From the cell containing the given text, extract its center point as (X, Y) coordinate. 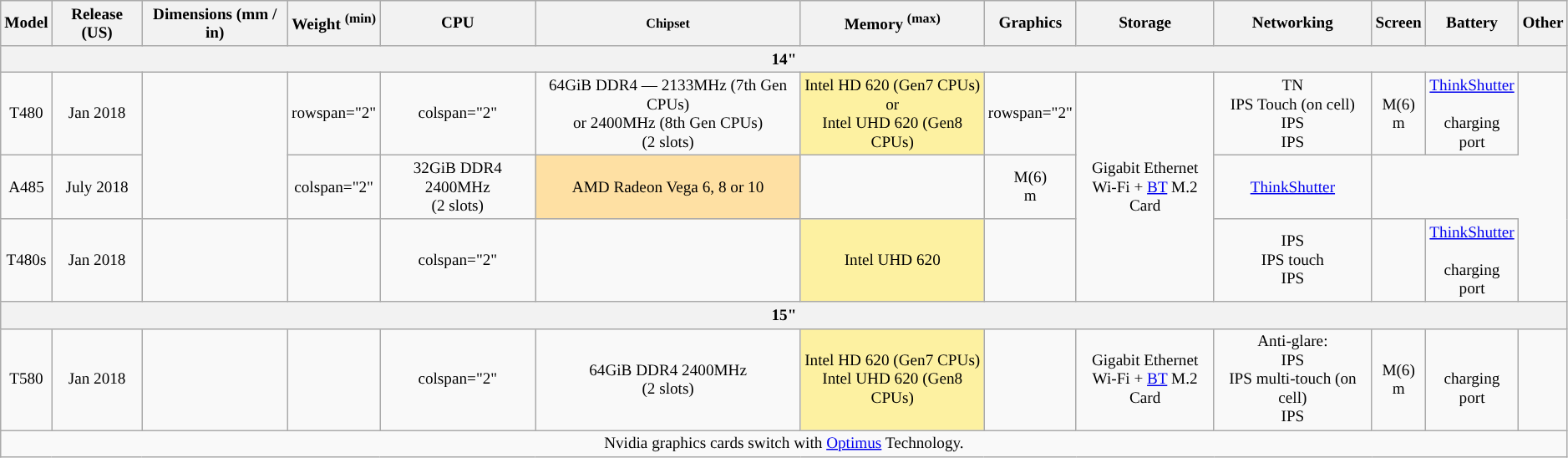
Dimensions (mm / in) (215, 23)
T580 (27, 379)
IPS IPS touch IPS (1293, 261)
32GiB DDR4 2400MHz (2 slots) (458, 187)
Memory (max) (892, 23)
Anti-glare: IPS IPS multi-touch (on cell) IPS (1293, 379)
T480s (27, 261)
15" (784, 315)
AMD Radeon Vega 6, 8 or 10 (668, 187)
July 2018 (97, 187)
64GiB DDR4 — 2133MHz (7th Gen CPUs) or 2400MHz (8th Gen CPUs) (2 slots) (668, 114)
TN IPS Touch (on cell) IPS IPS (1293, 114)
Intel HD 620 (Gen7 CPUs) or Intel UHD 620 (Gen8 CPUs) (892, 114)
ThinkShutter (1293, 187)
CPU (458, 23)
charging port (1472, 379)
Other (1543, 23)
Intel HD 620 (Gen7 CPUs) Intel UHD 620 (Gen8 CPUs) (892, 379)
A485 (27, 187)
Nvidia graphics cards switch with Optimus Technology. (784, 444)
Storage (1144, 23)
Battery (1472, 23)
Intel UHD 620 (892, 261)
14" (784, 59)
Networking (1293, 23)
Graphics (1030, 23)
Weight (min) (333, 23)
Chipset (668, 23)
Model (27, 23)
Release (US) (97, 23)
64GiB DDR4 2400MHz(2 slots) (668, 379)
T480 (27, 114)
Screen (1398, 23)
